Find where the given text appears and provide that cell's center as (x, y) coordinate. 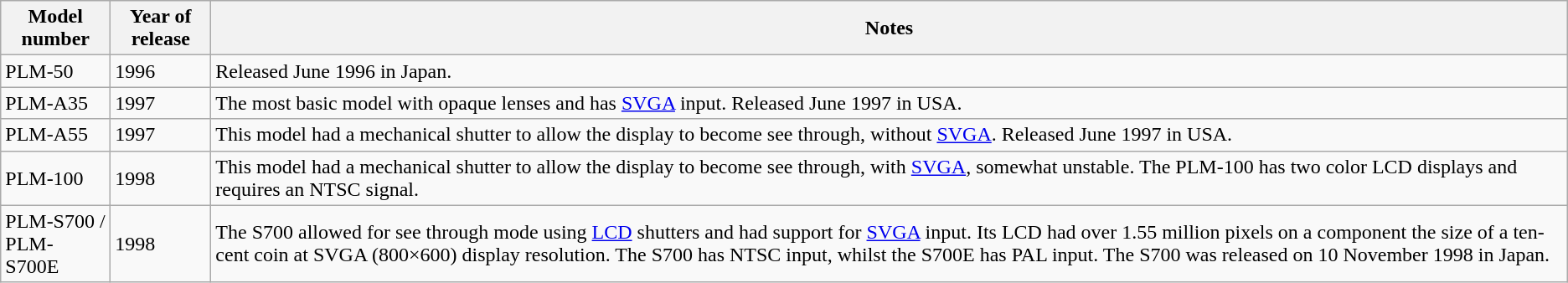
PLM-50 (55, 71)
Notes (890, 28)
PLM-A55 (55, 135)
This model had a mechanical shutter to allow the display to become see through, without SVGA. Released June 1997 in USA. (890, 135)
PLM-A35 (55, 103)
1996 (161, 71)
PLM-S700 / PLM-S700E (55, 244)
Released June 1996 in Japan. (890, 71)
Model number (55, 28)
Year of release (161, 28)
The most basic model with opaque lenses and has SVGA input. Released June 1997 in USA. (890, 103)
PLM-100 (55, 178)
